Find where the given text appears and provide that cell's center as (X, Y) coordinate. 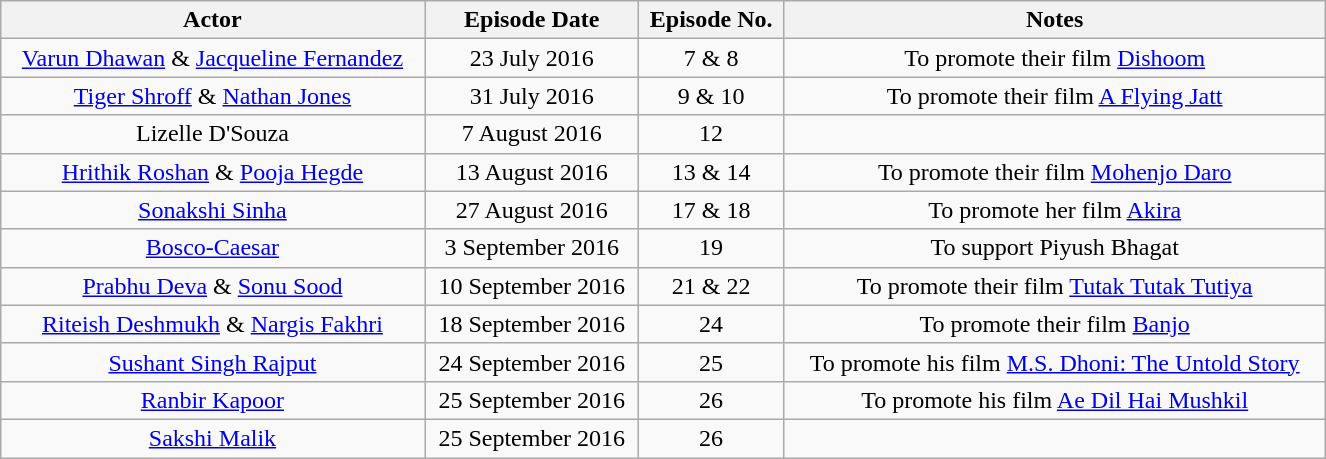
To promote his film M.S. Dhoni: The Untold Story (1055, 362)
To promote their film Dishoom (1055, 58)
Lizelle D'Souza (212, 134)
12 (712, 134)
To promote his film Ae Dil Hai Mushkil (1055, 400)
Episode Date (532, 20)
To promote their film Banjo (1055, 324)
To support Piyush Bhagat (1055, 248)
9 & 10 (712, 96)
27 August 2016 (532, 210)
25 (712, 362)
13 August 2016 (532, 172)
7 August 2016 (532, 134)
24 September 2016 (532, 362)
7 & 8 (712, 58)
13 & 14 (712, 172)
To promote their film Tutak Tutak Tutiya (1055, 286)
21 & 22 (712, 286)
10 September 2016 (532, 286)
Hrithik Roshan & Pooja Hegde (212, 172)
Actor (212, 20)
18 September 2016 (532, 324)
Sonakshi Sinha (212, 210)
Sakshi Malik (212, 438)
Bosco-Caesar (212, 248)
31 July 2016 (532, 96)
Tiger Shroff & Nathan Jones (212, 96)
Riteish Deshmukh & Nargis Fakhri (212, 324)
19 (712, 248)
Varun Dhawan & Jacqueline Fernandez (212, 58)
Ranbir Kapoor (212, 400)
Sushant Singh Rajput (212, 362)
24 (712, 324)
Prabhu Deva & Sonu Sood (212, 286)
23 July 2016 (532, 58)
To promote their film Mohenjo Daro (1055, 172)
Notes (1055, 20)
3 September 2016 (532, 248)
To promote her film Akira (1055, 210)
17 & 18 (712, 210)
Episode No. (712, 20)
To promote their film A Flying Jatt (1055, 96)
